Provide the [X, Y] coordinate of the cell's center where the given text is located.  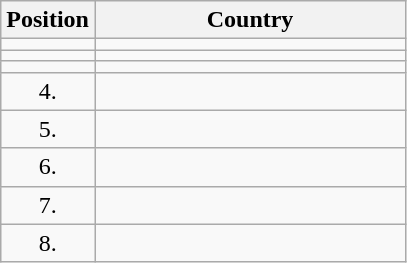
6. [48, 167]
4. [48, 91]
Position [48, 20]
8. [48, 243]
5. [48, 129]
7. [48, 205]
Country [250, 20]
